For the text-containing cell, return its midpoint in [x, y] coordinate format. 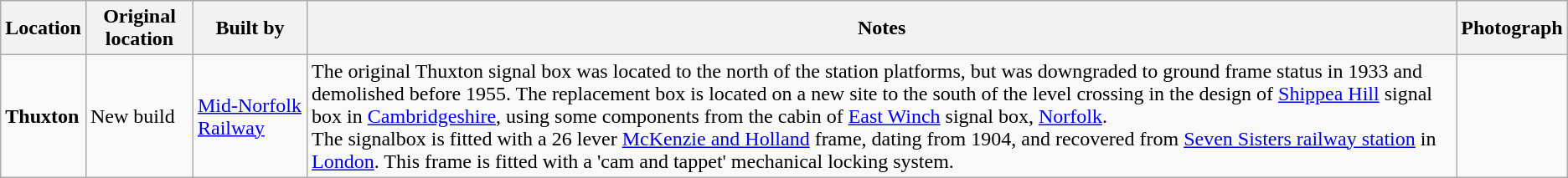
Thuxton [44, 116]
Photograph [1512, 28]
Built by [250, 28]
New build [139, 116]
Original location [139, 28]
Location [44, 28]
Notes [882, 28]
Mid-Norfolk Railway [250, 116]
